Determine the (X, Y) coordinate at the center of the cell enclosing the given text.  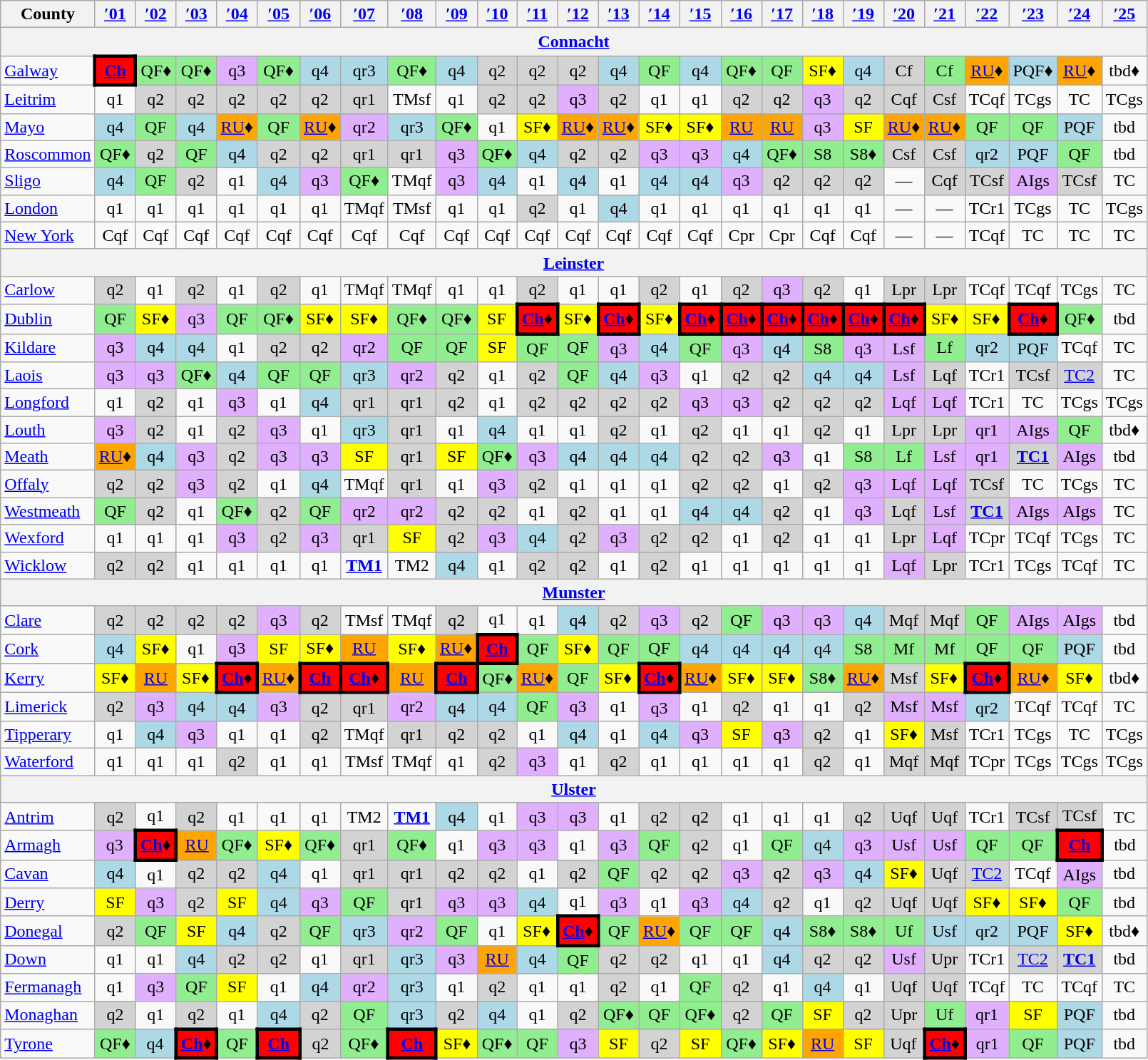
Down (48, 959)
Clare (48, 620)
Sligo (48, 181)
Wicklow (48, 565)
′14 (659, 14)
Dublin (48, 319)
′05 (279, 14)
′09 (456, 14)
′03 (197, 14)
′25 (1124, 14)
Tipperary (48, 734)
′10 (497, 14)
′19 (863, 14)
′06 (319, 14)
′11 (538, 14)
Limerick (48, 707)
′13 (619, 14)
′02 (155, 14)
Derry (48, 902)
Laois (48, 376)
Mayo (48, 127)
′22 (987, 14)
′20 (904, 14)
County (48, 14)
Westmeath (48, 511)
Monaghan (48, 1015)
Carlow (48, 290)
Kildare (48, 348)
London (48, 208)
Wexford (48, 538)
Connacht (574, 42)
Meath (48, 457)
Ulster (574, 789)
Leinster (574, 262)
′16 (742, 14)
Armagh (48, 845)
′04 (237, 14)
Offaly (48, 484)
′01 (116, 14)
Antrim (48, 817)
′24 (1080, 14)
Cork (48, 649)
Fermanagh (48, 987)
′21 (944, 14)
Munster (574, 592)
′12 (578, 14)
Louth (48, 430)
New York (48, 235)
Roscommon (48, 154)
′18 (823, 14)
Galway (48, 70)
′07 (364, 14)
Kerry (48, 679)
′23 (1032, 14)
Longford (48, 403)
′08 (412, 14)
PQF♦ (1032, 70)
Leitrim (48, 99)
Tyrone (48, 1044)
Donegal (48, 931)
Cavan (48, 874)
′15 (700, 14)
Waterford (48, 761)
′17 (781, 14)
